Search for the cell housing the specified text and yield its [X, Y] center coordinate. 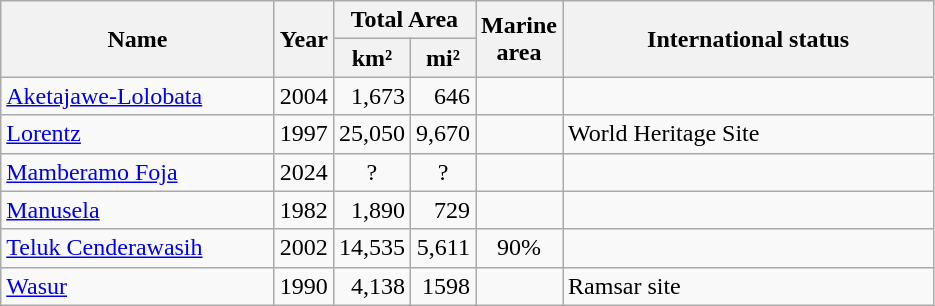
Manusela [138, 210]
International status [748, 39]
Teluk Cenderawasih [138, 248]
729 [442, 210]
Ramsar site [748, 286]
Mamberamo Foja [138, 172]
9,670 [442, 134]
Wasur [138, 286]
1982 [304, 210]
1990 [304, 286]
Lorentz [138, 134]
25,050 [372, 134]
Name [138, 39]
2024 [304, 172]
1997 [304, 134]
2002 [304, 248]
Marine area [520, 39]
1,890 [372, 210]
Aketajawe-Lolobata [138, 96]
Total Area [404, 20]
2004 [304, 96]
646 [442, 96]
4,138 [372, 286]
1,673 [372, 96]
14,535 [372, 248]
km² [372, 58]
1598 [442, 286]
5,611 [442, 248]
World Heritage Site [748, 134]
Year [304, 39]
90% [520, 248]
mi² [442, 58]
